Extract the [X, Y] coordinate from the center of the cell holding the provided text.  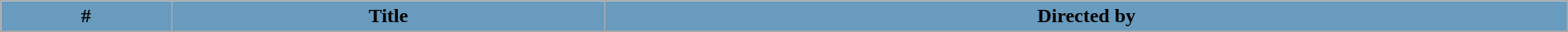
# [86, 16]
Title [389, 16]
Directed by [1087, 16]
